Provide the [x, y] coordinate of the cell's center where the given text is located.  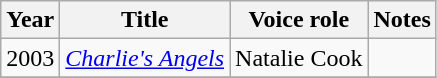
Charlie's Angels [145, 58]
Year [30, 20]
2003 [30, 58]
Notes [402, 20]
Title [145, 20]
Natalie Cook [299, 58]
Voice role [299, 20]
